Search for the cell housing the specified text and yield its [x, y] center coordinate. 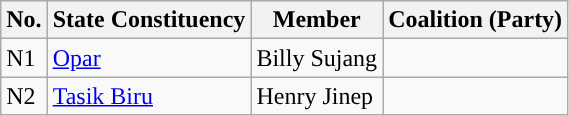
Billy Sujang [317, 58]
Tasik Biru [149, 96]
N1 [24, 58]
No. [24, 20]
Member [317, 20]
Opar [149, 58]
Coalition (Party) [476, 20]
State Constituency [149, 20]
N2 [24, 96]
Henry Jinep [317, 96]
